Find where the given text appears and provide that cell's center as [X, Y] coordinate. 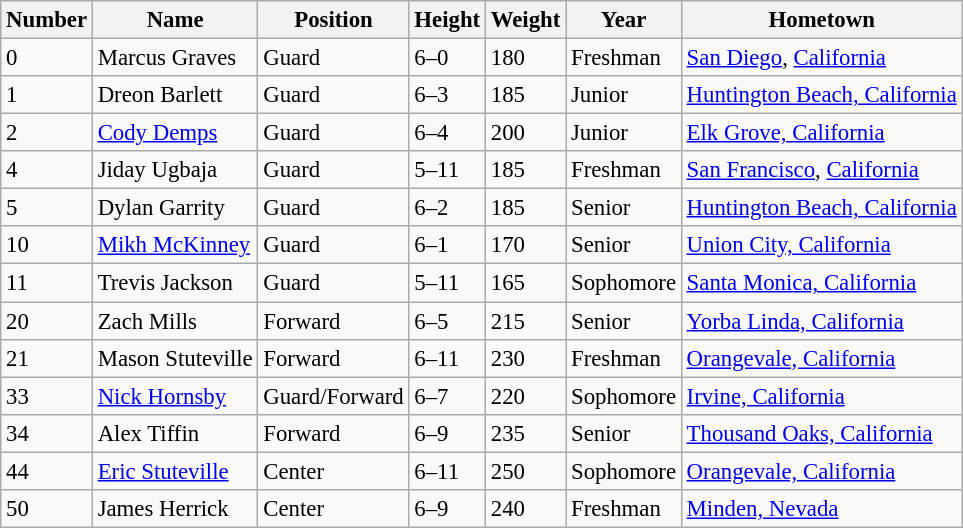
Elk Grove, California [822, 133]
Thousand Oaks, California [822, 433]
180 [525, 58]
165 [525, 283]
6–7 [447, 396]
San Francisco, California [822, 170]
Yorba Linda, California [822, 321]
Santa Monica, California [822, 283]
2 [47, 133]
Year [624, 20]
6–1 [447, 245]
Cody Demps [175, 133]
James Herrick [175, 509]
21 [47, 358]
240 [525, 509]
Hometown [822, 20]
Jiday Ugbaja [175, 170]
Guard/Forward [334, 396]
Minden, Nevada [822, 509]
Weight [525, 20]
170 [525, 245]
Height [447, 20]
San Diego, California [822, 58]
Position [334, 20]
0 [47, 58]
235 [525, 433]
Number [47, 20]
6–4 [447, 133]
Marcus Graves [175, 58]
Eric Stuteville [175, 471]
10 [47, 245]
50 [47, 509]
Mikh McKinney [175, 245]
33 [47, 396]
250 [525, 471]
6–3 [447, 95]
6–2 [447, 208]
230 [525, 358]
220 [525, 396]
4 [47, 170]
Dylan Garrity [175, 208]
Union City, California [822, 245]
215 [525, 321]
1 [47, 95]
6–0 [447, 58]
Mason Stuteville [175, 358]
Alex Tiffin [175, 433]
Trevis Jackson [175, 283]
34 [47, 433]
Name [175, 20]
200 [525, 133]
Irvine, California [822, 396]
6–5 [447, 321]
Zach Mills [175, 321]
44 [47, 471]
5 [47, 208]
20 [47, 321]
Nick Hornsby [175, 396]
11 [47, 283]
Dreon Barlett [175, 95]
